Locate the cell with the specified text and output its (X, Y) center coordinate. 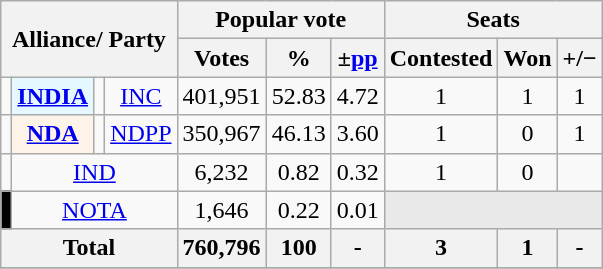
6,232 (222, 172)
Total (89, 248)
4.72 (358, 96)
IND (94, 172)
0.01 (358, 210)
1,646 (222, 210)
401,951 (222, 96)
INC (141, 96)
% (298, 58)
Won (528, 58)
Contested (441, 58)
Votes (222, 58)
NOTA (94, 210)
100 (298, 248)
760,796 (222, 248)
3.60 (358, 134)
52.83 (298, 96)
NDA (53, 134)
NDPP (141, 134)
0.82 (298, 172)
Alliance/ Party (89, 39)
0.32 (358, 172)
Seats (493, 20)
0.22 (298, 210)
350,967 (222, 134)
+/− (580, 58)
46.13 (298, 134)
±pp (358, 58)
3 (441, 248)
INDIA (53, 96)
Popular vote (280, 20)
